Locate the cell with the specified text and output its (X, Y) center coordinate. 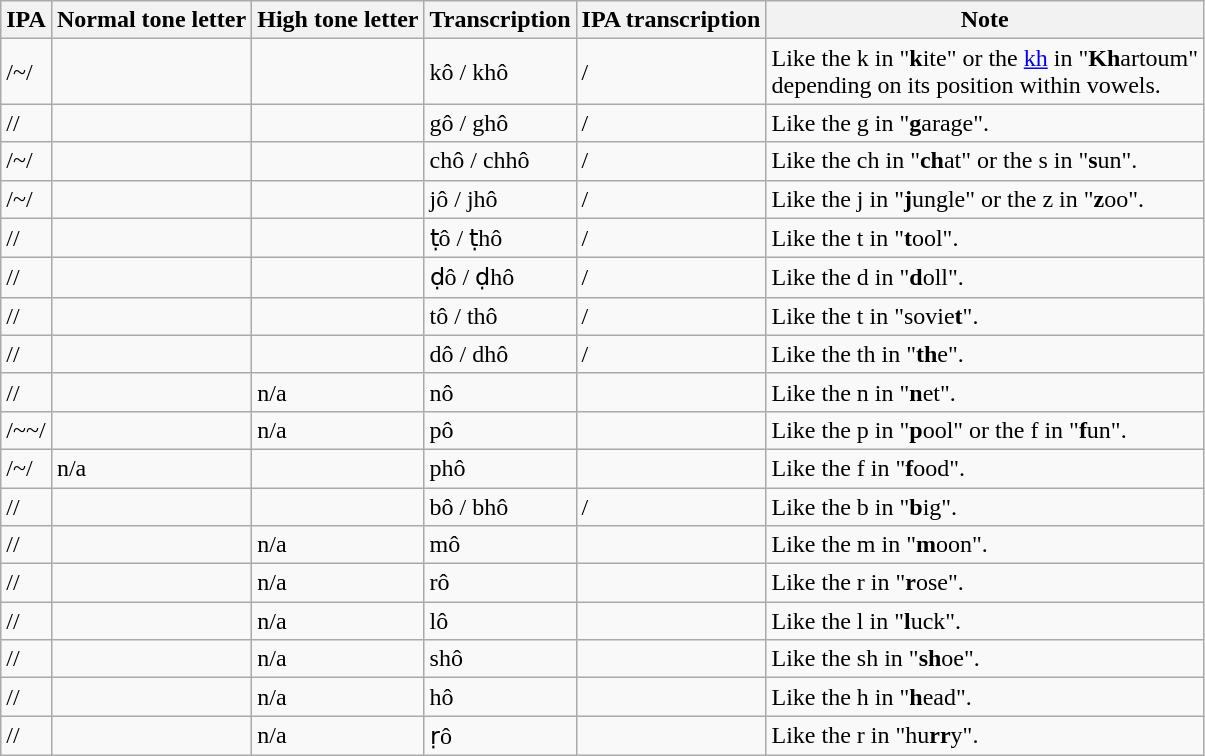
Like the th in "the". (985, 354)
gô / ghô (500, 123)
High tone letter (338, 20)
Like the p in "pool" or the f in "fun". (985, 430)
/~~/ (26, 430)
chô / chhô (500, 161)
Note (985, 20)
phô (500, 468)
ṛô (500, 736)
ḍô / ḍhô (500, 278)
Like the g in "garage". (985, 123)
Like the sh in "shoe". (985, 659)
Like the k in "kite" or the kh in "Khartoum"depending on its position within vowels. (985, 72)
IPA transcription (671, 20)
tô / thô (500, 316)
dô / dhô (500, 354)
jô / jhô (500, 199)
Like the n in "net". (985, 392)
Transcription (500, 20)
Like the t in "tool". (985, 238)
Like the d in "doll". (985, 278)
rô (500, 583)
Like the t in "soviet". (985, 316)
Like the f in "food". (985, 468)
Like the r in "rose". (985, 583)
pô (500, 430)
ṭô / ṭhô (500, 238)
Like the m in "moon". (985, 545)
Normal tone letter (151, 20)
bô / bhô (500, 507)
shô (500, 659)
IPA (26, 20)
lô (500, 621)
Like the l in "luck". (985, 621)
Like the j in "jungle" or the z in "zoo". (985, 199)
hô (500, 697)
nô (500, 392)
Like the h in "head". (985, 697)
Like the r in "hurry". (985, 736)
kô / khô (500, 72)
Like the ch in "chat" or the s in "sun". (985, 161)
Like the b in "big". (985, 507)
mô (500, 545)
